Find where the given text appears and provide that cell's center as [X, Y] coordinate. 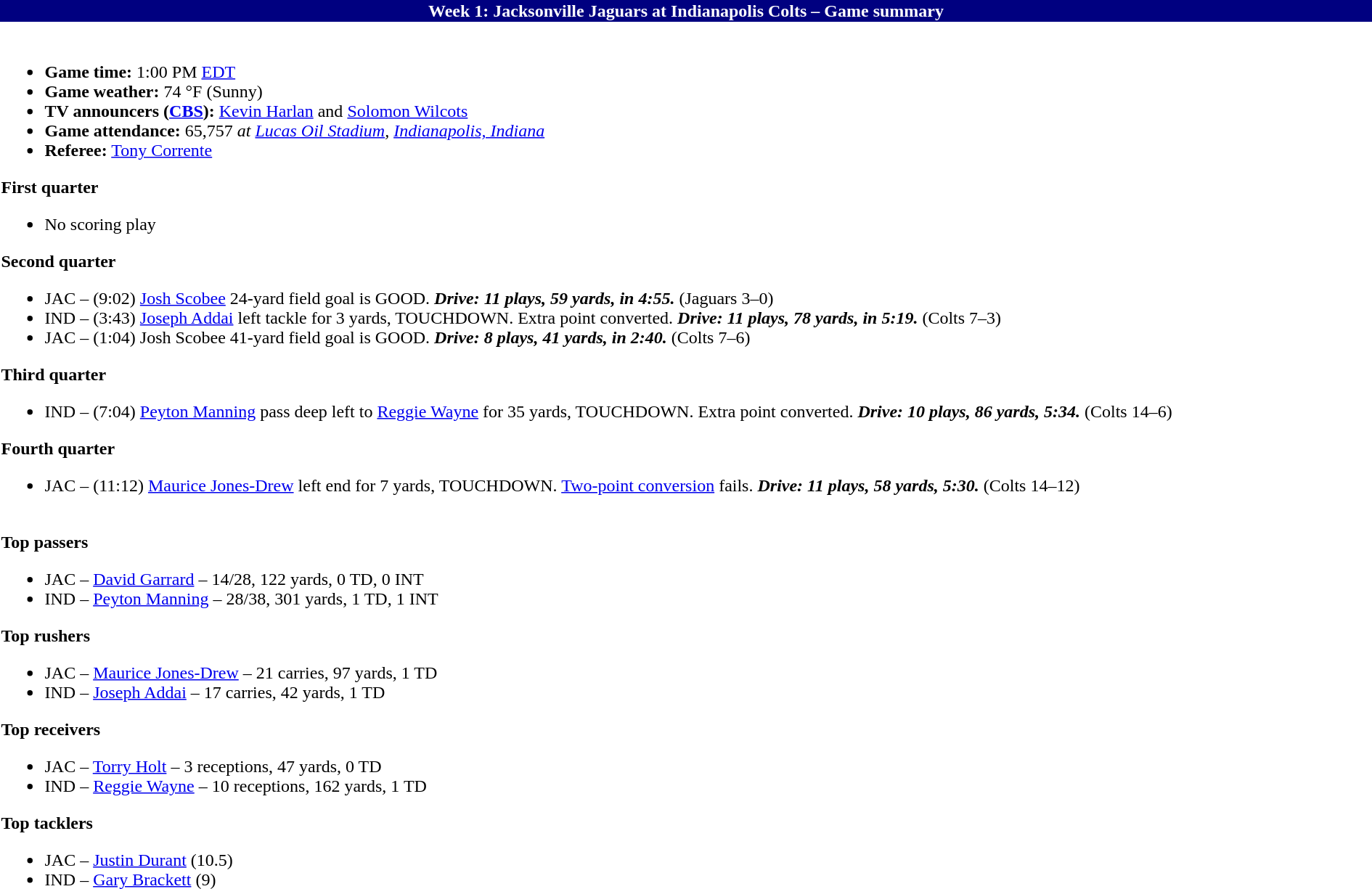
Week 1: Jacksonville Jaguars at Indianapolis Colts – Game summary [686, 11]
